Locate the cell with the specified text and output its [x, y] center coordinate. 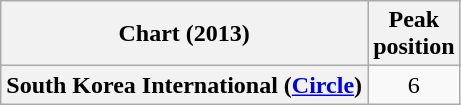
South Korea International (Circle) [184, 85]
6 [414, 85]
Chart (2013) [184, 34]
Peakposition [414, 34]
